Pinpoint the cell where the given text exists, returning its [X, Y] midpoint coordinate. 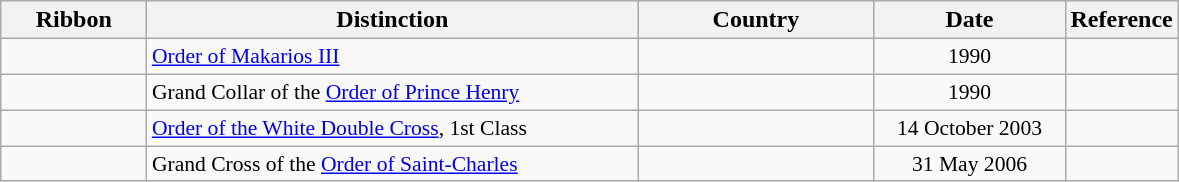
Country [756, 20]
Grand Collar of the Order of Prince Henry [392, 92]
Ribbon [74, 20]
Order of Makarios III [392, 57]
Grand Cross of the Order of Saint-Charles [392, 164]
Reference [1122, 20]
Date [970, 20]
14 October 2003 [970, 128]
Order of the White Double Cross, 1st Class [392, 128]
Distinction [392, 20]
31 May 2006 [970, 164]
